Identify which cell holds the provided text, then report its [x, y] central coordinate. 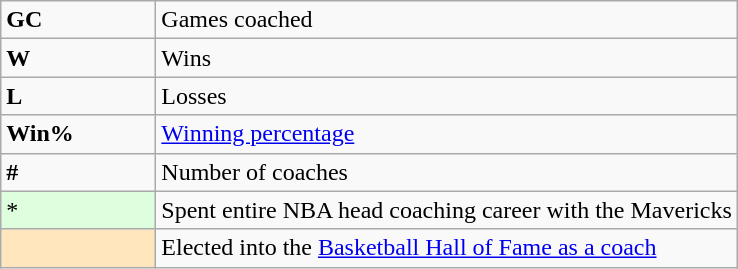
Losses [447, 96]
L [78, 96]
W [78, 58]
Win% [78, 134]
Elected into the Basketball Hall of Fame as a coach [447, 248]
Spent entire NBA head coaching career with the Mavericks [447, 210]
# [78, 172]
* [78, 210]
GC [78, 20]
Wins [447, 58]
Games coached [447, 20]
Number of coaches [447, 172]
Winning percentage [447, 134]
